Pinpoint the cell where the given text exists, returning its (x, y) midpoint coordinate. 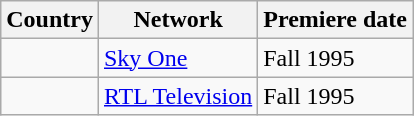
RTL Television (178, 96)
Country (50, 20)
Premiere date (336, 20)
Sky One (178, 58)
Network (178, 20)
